Search for the cell housing the specified text and yield its [x, y] center coordinate. 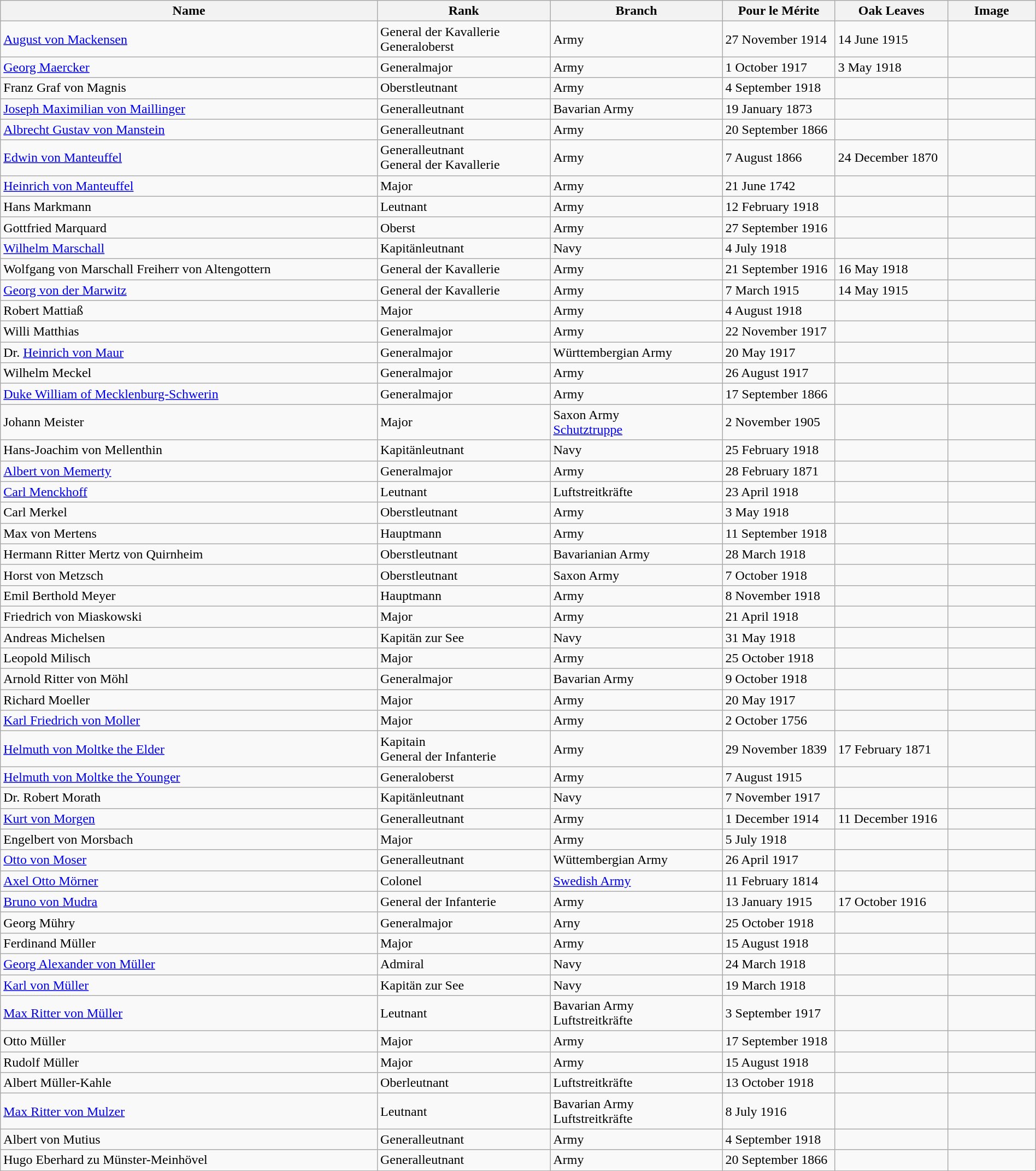
Karl von Müller [189, 985]
17 October 1916 [891, 902]
Wolfgang von Marschall Freiherr von Altengottern [189, 269]
19 March 1918 [779, 985]
Max von Mertens [189, 533]
8 July 1916 [779, 1111]
27 September 1916 [779, 227]
28 March 1918 [779, 554]
11 February 1814 [779, 881]
Helmuth von Moltke the Elder [189, 749]
12 February 1918 [779, 207]
22 November 1917 [779, 332]
27 November 1914 [779, 39]
Georg Maercker [189, 67]
11 September 1918 [779, 533]
Helmuth von Moltke the Younger [189, 777]
24 March 1918 [779, 964]
Richard Moeller [189, 700]
21 April 1918 [779, 616]
17 February 1871 [891, 749]
Admiral [463, 964]
26 April 1917 [779, 860]
25 February 1918 [779, 450]
Georg Alexander von Müller [189, 964]
14 May 1915 [891, 290]
Arnold Ritter von Möhl [189, 679]
Hans-Joachim von Mellenthin [189, 450]
2 November 1905 [779, 422]
Rank [463, 11]
Hugo Eberhard zu Münster-Meinhövel [189, 1160]
Emil Berthold Meyer [189, 596]
Albert Müller-Kahle [189, 1083]
Friedrich von Miaskowski [189, 616]
7 August 1915 [779, 777]
5 July 1918 [779, 839]
Carl Merkel [189, 513]
Wilhelm Marschall [189, 248]
Duke William of Mecklenburg-Schwerin [189, 394]
Gottfried Marquard [189, 227]
Hermann Ritter Mertz von Quirnheim [189, 554]
Horst von Metzsch [189, 575]
Wüttembergian Army [636, 860]
14 June 1915 [891, 39]
3 September 1917 [779, 1013]
Edwin von Manteuffel [189, 157]
7 August 1866 [779, 157]
Karl Friedrich von Moller [189, 721]
Bavarianian Army [636, 554]
Württembergian Army [636, 352]
4 July 1918 [779, 248]
Kurt von Morgen [189, 819]
11 December 1916 [891, 819]
Engelbert von Morsbach [189, 839]
Max Ritter von Mulzer [189, 1111]
Bruno von Mudra [189, 902]
29 November 1839 [779, 749]
17 September 1918 [779, 1041]
8 November 1918 [779, 596]
Albert von Memerty [189, 471]
23 April 1918 [779, 492]
Rudolf Müller [189, 1062]
Wilhelm Meckel [189, 373]
Carl Menckhoff [189, 492]
Georg Mühry [189, 922]
Saxon Army [636, 575]
Robert Mattiaß [189, 311]
Albrecht Gustav von Manstein [189, 130]
Joseph Maximilian von Maillinger [189, 109]
Dr. Robert Morath [189, 798]
7 November 1917 [779, 798]
7 March 1915 [779, 290]
31 May 1918 [779, 638]
Name [189, 11]
General der Infanterie [463, 902]
Willi Matthias [189, 332]
August von Mackensen [189, 39]
9 October 1918 [779, 679]
Oberst [463, 227]
Heinrich von Manteuffel [189, 186]
17 September 1866 [779, 394]
13 October 1918 [779, 1083]
Oberleutnant [463, 1083]
Ferdinand Müller [189, 943]
Otto Müller [189, 1041]
Georg von der Marwitz [189, 290]
Otto von Moser [189, 860]
Johann Meister [189, 422]
26 August 1917 [779, 373]
Dr. Heinrich von Maur [189, 352]
General der KavallerieGeneraloberst [463, 39]
KapitainGeneral der Infanterie [463, 749]
Oak Leaves [891, 11]
7 October 1918 [779, 575]
Branch [636, 11]
Pour le Mérite [779, 11]
2 October 1756 [779, 721]
Leopold Milisch [189, 658]
21 June 1742 [779, 186]
1 October 1917 [779, 67]
Max Ritter von Müller [189, 1013]
Swedish Army [636, 881]
Hans Markmann [189, 207]
Axel Otto Mörner [189, 881]
Arny [636, 922]
19 January 1873 [779, 109]
Albert von Mutius [189, 1139]
28 February 1871 [779, 471]
Colonel [463, 881]
Franz Graf von Magnis [189, 88]
Image [991, 11]
24 December 1870 [891, 157]
Andreas Michelsen [189, 638]
21 September 1916 [779, 269]
1 December 1914 [779, 819]
GeneralleutnantGeneral der Kavallerie [463, 157]
16 May 1918 [891, 269]
Generaloberst [463, 777]
4 August 1918 [779, 311]
Saxon ArmySchutztruppe [636, 422]
13 January 1915 [779, 902]
